Detect which cell encompasses the target text, then output its (x, y) center coordinate. 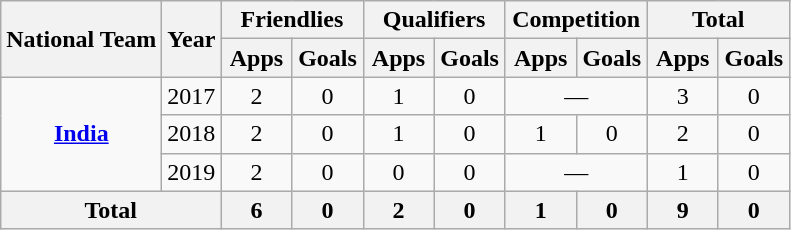
2019 (192, 172)
Qualifiers (434, 20)
Friendlies (292, 20)
2017 (192, 96)
2018 (192, 134)
6 (256, 210)
Competition (576, 20)
3 (682, 96)
India (82, 134)
National Team (82, 39)
Year (192, 39)
9 (682, 210)
